Return the [X, Y] coordinate for the center point of the cell that contains the specified text.  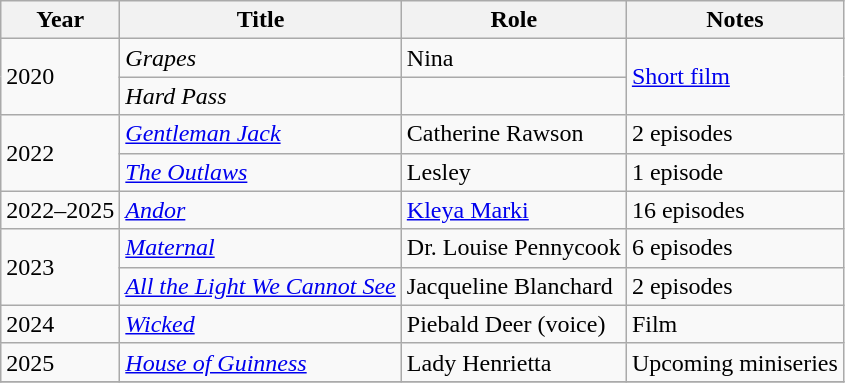
Jacqueline Blanchard [514, 286]
Andor [260, 210]
2024 [60, 324]
Title [260, 20]
2020 [60, 77]
Catherine Rawson [514, 134]
Year [60, 20]
2022 [60, 153]
Piebald Deer (voice) [514, 324]
Upcoming miniseries [734, 362]
Gentleman Jack [260, 134]
Maternal [260, 248]
2023 [60, 267]
Short film [734, 77]
2022–2025 [60, 210]
Kleya Marki [514, 210]
Lady Henrietta [514, 362]
6 episodes [734, 248]
Role [514, 20]
The Outlaws [260, 172]
Grapes [260, 58]
Wicked [260, 324]
House of Guinness [260, 362]
Film [734, 324]
Nina [514, 58]
1 episode [734, 172]
All the Light We Cannot See [260, 286]
2025 [60, 362]
16 episodes [734, 210]
Hard Pass [260, 96]
Notes [734, 20]
Lesley [514, 172]
Dr. Louise Pennycook [514, 248]
